Return [X, Y] of the center of cell containing provided text 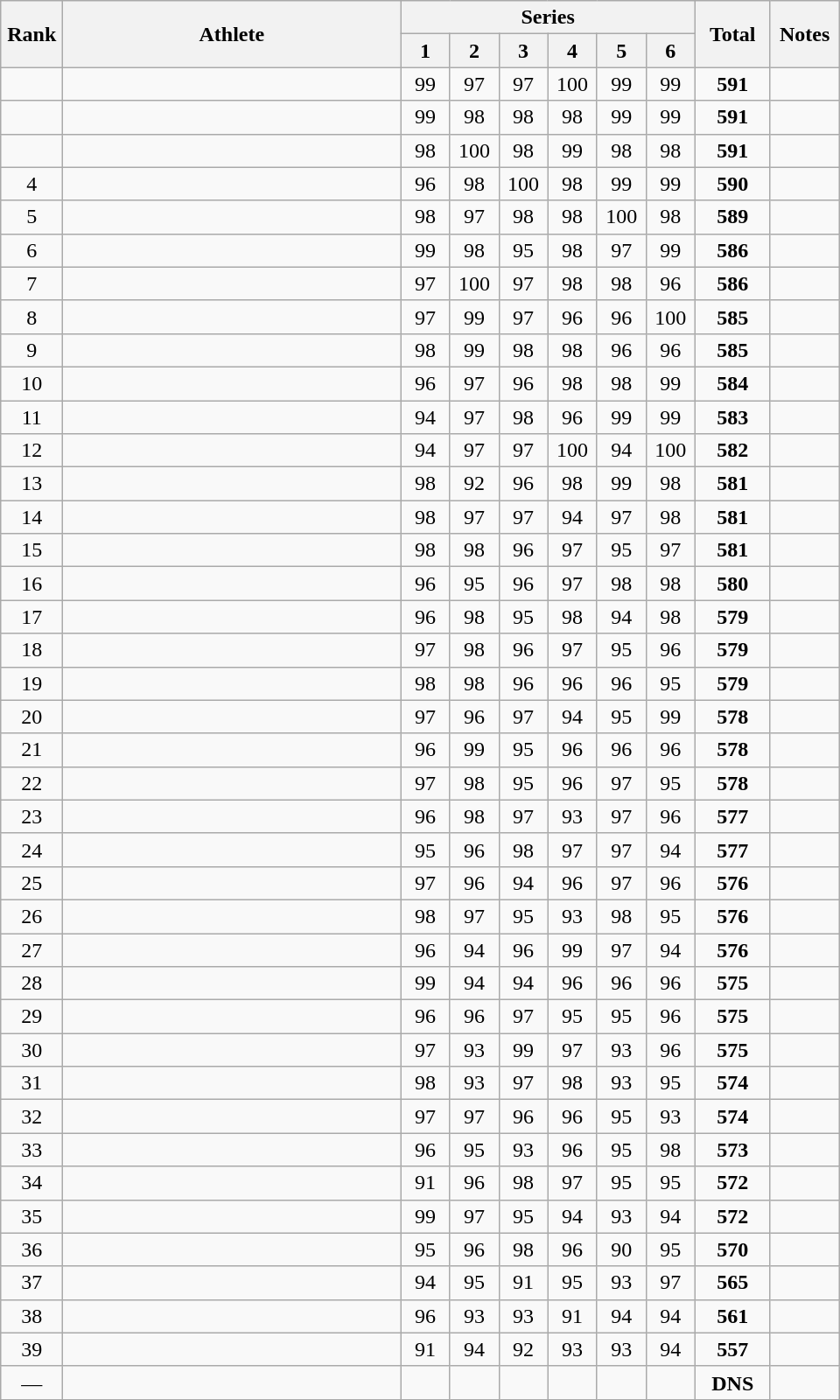
3 [523, 51]
22 [31, 783]
2 [474, 51]
Athlete [232, 34]
570 [732, 1249]
30 [31, 1050]
24 [31, 850]
39 [31, 1349]
582 [732, 451]
584 [732, 383]
38 [31, 1316]
Notes [805, 34]
14 [31, 517]
17 [31, 617]
580 [732, 584]
19 [31, 683]
90 [621, 1249]
590 [732, 184]
Series [548, 17]
26 [31, 916]
13 [31, 484]
11 [31, 417]
573 [732, 1150]
10 [31, 383]
561 [732, 1316]
583 [732, 417]
37 [31, 1283]
21 [31, 750]
— [31, 1382]
32 [31, 1116]
15 [31, 550]
29 [31, 1017]
589 [732, 217]
35 [31, 1216]
23 [31, 816]
12 [31, 451]
Rank [31, 34]
16 [31, 584]
Total [732, 34]
20 [31, 717]
34 [31, 1183]
9 [31, 350]
DNS [732, 1382]
25 [31, 883]
31 [31, 1083]
557 [732, 1349]
28 [31, 983]
7 [31, 283]
36 [31, 1249]
27 [31, 949]
33 [31, 1150]
8 [31, 317]
18 [31, 650]
1 [425, 51]
565 [732, 1283]
